Pinpoint the cell where the given text exists, returning its [X, Y] midpoint coordinate. 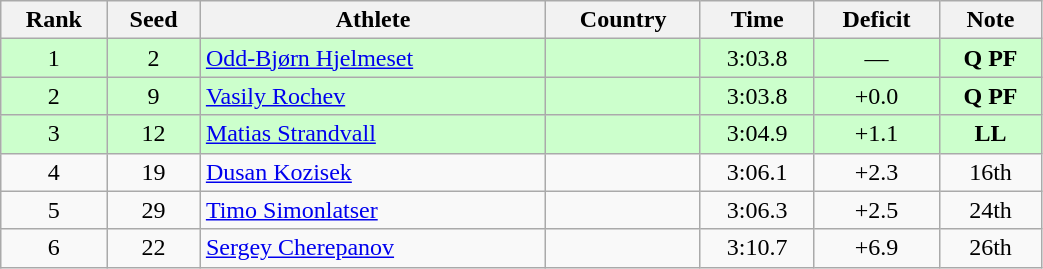
1 [54, 58]
Vasily Rochev [372, 96]
12 [154, 134]
Rank [54, 20]
26th [990, 248]
Athlete [372, 20]
Deficit [876, 20]
24th [990, 210]
6 [54, 248]
+6.9 [876, 248]
Country [624, 20]
+2.3 [876, 172]
Dusan Kozisek [372, 172]
22 [154, 248]
Seed [154, 20]
4 [54, 172]
LL [990, 134]
9 [154, 96]
3:10.7 [757, 248]
Timo Simonlatser [372, 210]
Note [990, 20]
Odd-Bjørn Hjelmeset [372, 58]
+1.1 [876, 134]
— [876, 58]
+2.5 [876, 210]
+0.0 [876, 96]
Time [757, 20]
3:04.9 [757, 134]
Sergey Cherepanov [372, 248]
Matias Strandvall [372, 134]
19 [154, 172]
3:06.1 [757, 172]
3:06.3 [757, 210]
29 [154, 210]
3 [54, 134]
16th [990, 172]
5 [54, 210]
